Output the (x, y) coordinate of the center of the cell containing the given text.  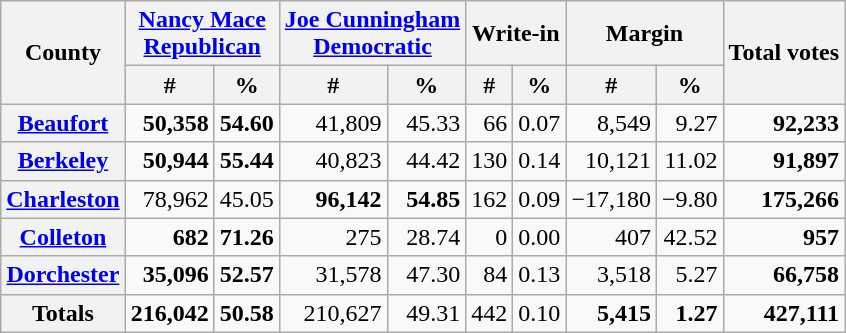
Berkeley (63, 161)
11.02 (690, 161)
8,549 (612, 123)
Dorchester (63, 275)
1.27 (690, 313)
54.85 (426, 199)
0 (490, 237)
49.31 (426, 313)
County (63, 52)
42.52 (690, 237)
96,142 (333, 199)
216,042 (170, 313)
66 (490, 123)
275 (333, 237)
0.07 (540, 123)
−17,180 (612, 199)
Charleston (63, 199)
52.57 (246, 275)
84 (490, 275)
91,897 (784, 161)
0.10 (540, 313)
71.26 (246, 237)
162 (490, 199)
0.14 (540, 161)
41,809 (333, 123)
Totals (63, 313)
50,358 (170, 123)
66,758 (784, 275)
78,962 (170, 199)
Beaufort (63, 123)
28.74 (426, 237)
31,578 (333, 275)
442 (490, 313)
35,096 (170, 275)
Total votes (784, 52)
3,518 (612, 275)
407 (612, 237)
210,627 (333, 313)
44.42 (426, 161)
45.33 (426, 123)
Colleton (63, 237)
0.00 (540, 237)
47.30 (426, 275)
50,944 (170, 161)
Margin (644, 34)
10,121 (612, 161)
40,823 (333, 161)
130 (490, 161)
5.27 (690, 275)
−9.80 (690, 199)
9.27 (690, 123)
5,415 (612, 313)
92,233 (784, 123)
957 (784, 237)
0.13 (540, 275)
682 (170, 237)
175,266 (784, 199)
Joe CunninghamDemocratic (372, 34)
55.44 (246, 161)
Nancy MaceRepublican (202, 34)
50.58 (246, 313)
45.05 (246, 199)
Write-in (516, 34)
0.09 (540, 199)
427,111 (784, 313)
54.60 (246, 123)
